Detect which cell encompasses the target text, then output its [x, y] center coordinate. 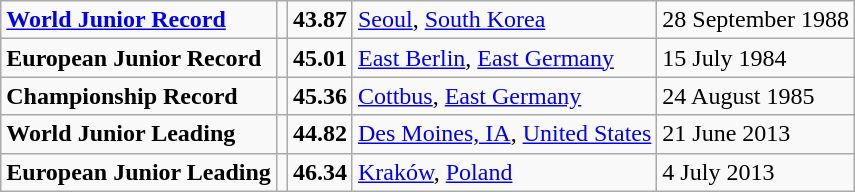
45.36 [320, 96]
Des Moines, IA, United States [504, 134]
Championship Record [139, 96]
4 July 2013 [756, 172]
43.87 [320, 20]
15 July 1984 [756, 58]
World Junior Record [139, 20]
Seoul, South Korea [504, 20]
28 September 1988 [756, 20]
21 June 2013 [756, 134]
46.34 [320, 172]
European Junior Leading [139, 172]
45.01 [320, 58]
44.82 [320, 134]
24 August 1985 [756, 96]
European Junior Record [139, 58]
Kraków, Poland [504, 172]
East Berlin, East Germany [504, 58]
Cottbus, East Germany [504, 96]
World Junior Leading [139, 134]
